Identify which cell holds the provided text, then report its [x, y] central coordinate. 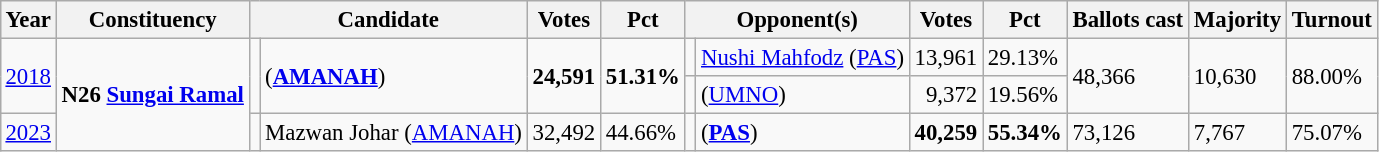
55.34% [1026, 133]
Opponent(s) [797, 20]
Nushi Mahfodz (PAS) [803, 57]
13,961 [946, 57]
(UMNO) [803, 95]
75.07% [1332, 133]
Constituency [152, 20]
9,372 [946, 95]
88.00% [1332, 76]
2023 [28, 133]
32,492 [564, 133]
10,630 [1237, 76]
19.56% [1026, 95]
73,126 [1128, 133]
Ballots cast [1128, 20]
7,767 [1237, 133]
(PAS) [803, 133]
44.66% [642, 133]
Candidate [388, 20]
Majority [1237, 20]
48,366 [1128, 76]
Turnout [1332, 20]
Year [28, 20]
51.31% [642, 76]
Mazwan Johar (AMANAH) [394, 133]
40,259 [946, 133]
29.13% [1026, 57]
24,591 [564, 76]
2018 [28, 76]
N26 Sungai Ramal [152, 94]
(AMANAH) [394, 76]
